Find where the given text appears and provide that cell's center as (X, Y) coordinate. 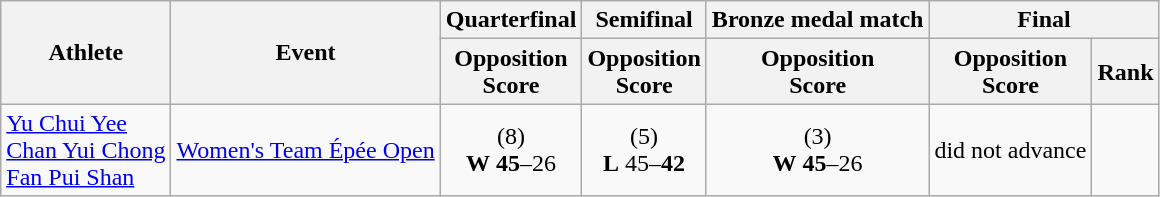
did not advance (1010, 150)
Event (306, 52)
Final (1044, 20)
Women's Team Épée Open (306, 150)
Bronze medal match (818, 20)
(3)W 45–26 (818, 150)
(5)L 45–42 (644, 150)
(8)W 45–26 (511, 150)
Quarterfinal (511, 20)
Rank (1126, 72)
Semifinal (644, 20)
Athlete (86, 52)
Yu Chui YeeChan Yui ChongFan Pui Shan (86, 150)
